Output the (X, Y) coordinate of the center of the cell containing the given text.  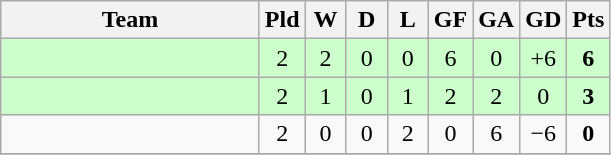
L (408, 20)
Pld (282, 20)
Pts (588, 20)
GF (450, 20)
D (366, 20)
GA (496, 20)
−6 (544, 134)
3 (588, 96)
Team (130, 20)
+6 (544, 58)
W (326, 20)
GD (544, 20)
